Return [x, y] of the center of cell containing provided text 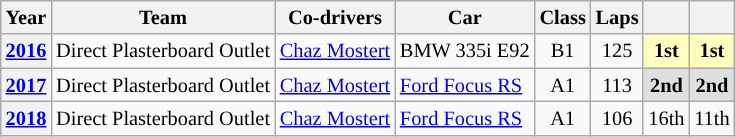
113 [618, 85]
106 [618, 118]
Car [465, 17]
125 [618, 51]
2016 [26, 51]
Year [26, 17]
16th [666, 118]
Co-drivers [335, 17]
11th [712, 118]
BMW 335i E92 [465, 51]
Laps [618, 17]
2018 [26, 118]
Class [563, 17]
B1 [563, 51]
Team [163, 17]
2017 [26, 85]
